Return (x, y) of the center of cell containing provided text 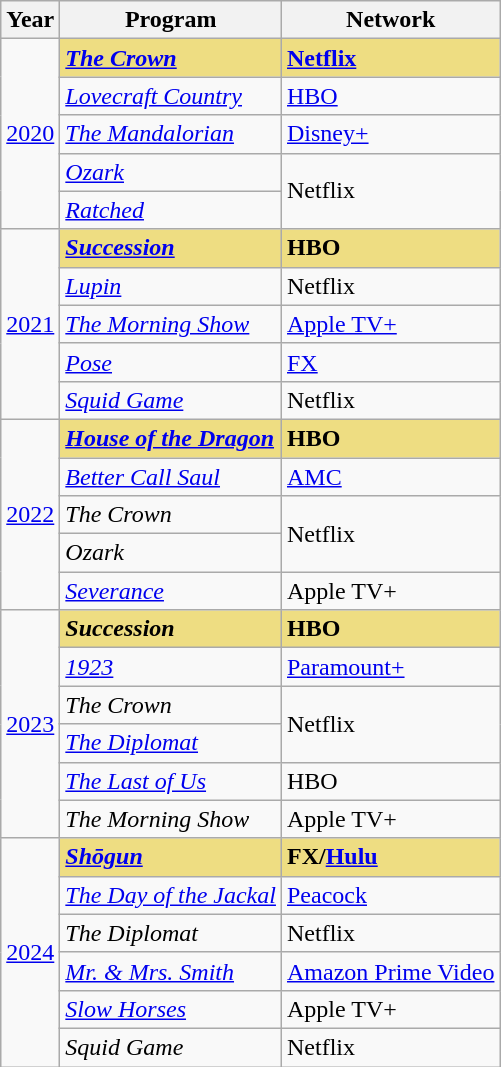
Better Call Saul (171, 477)
Shōgun (171, 857)
Ratched (171, 210)
The Last of Us (171, 781)
Year (30, 20)
Mr. & Mrs. Smith (171, 971)
FX (390, 362)
2024 (30, 952)
AMC (390, 477)
1923 (171, 667)
House of the Dragon (171, 438)
2023 (30, 724)
Lovecraft Country (171, 96)
Disney+ (390, 134)
Peacock (390, 895)
Lupin (171, 286)
2021 (30, 324)
Severance (171, 591)
Network (390, 20)
2020 (30, 134)
FX/Hulu (390, 857)
The Day of the Jackal (171, 895)
Amazon Prime Video (390, 971)
Paramount+ (390, 667)
Pose (171, 362)
2022 (30, 514)
Slow Horses (171, 1009)
Program (171, 20)
The Mandalorian (171, 134)
